Identify which cell holds the provided text, then report its (x, y) central coordinate. 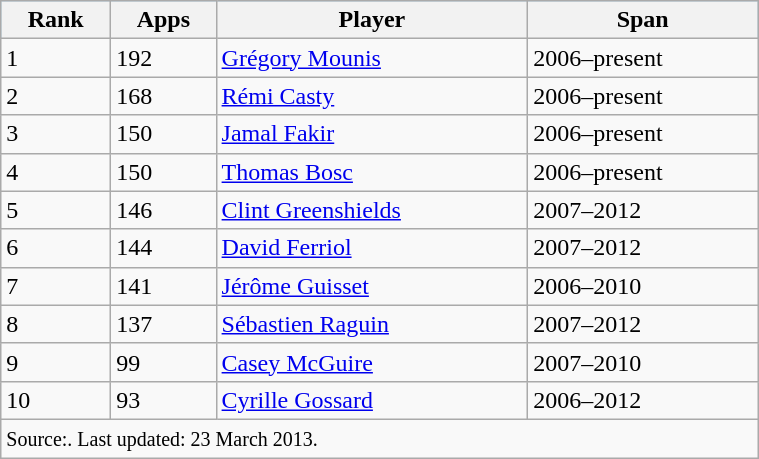
137 (164, 324)
Clint Greenshields (372, 210)
Sébastien Raguin (372, 324)
5 (56, 210)
Rémi Casty (372, 96)
144 (164, 248)
99 (164, 362)
4 (56, 172)
Cyrille Gossard (372, 400)
Rank (56, 20)
146 (164, 210)
192 (164, 58)
Source:. Last updated: 23 March 2013. (380, 438)
David Ferriol (372, 248)
7 (56, 286)
2006–2012 (643, 400)
Grégory Mounis (372, 58)
Jérôme Guisset (372, 286)
2 (56, 96)
6 (56, 248)
Player (372, 20)
141 (164, 286)
Thomas Bosc (372, 172)
3 (56, 134)
2006–2010 (643, 286)
8 (56, 324)
2007–2010 (643, 362)
168 (164, 96)
Span (643, 20)
Apps (164, 20)
1 (56, 58)
10 (56, 400)
Jamal Fakir (372, 134)
9 (56, 362)
93 (164, 400)
Casey McGuire (372, 362)
